Capture the cell that displays the provided text and extract its (X, Y) central coordinate. 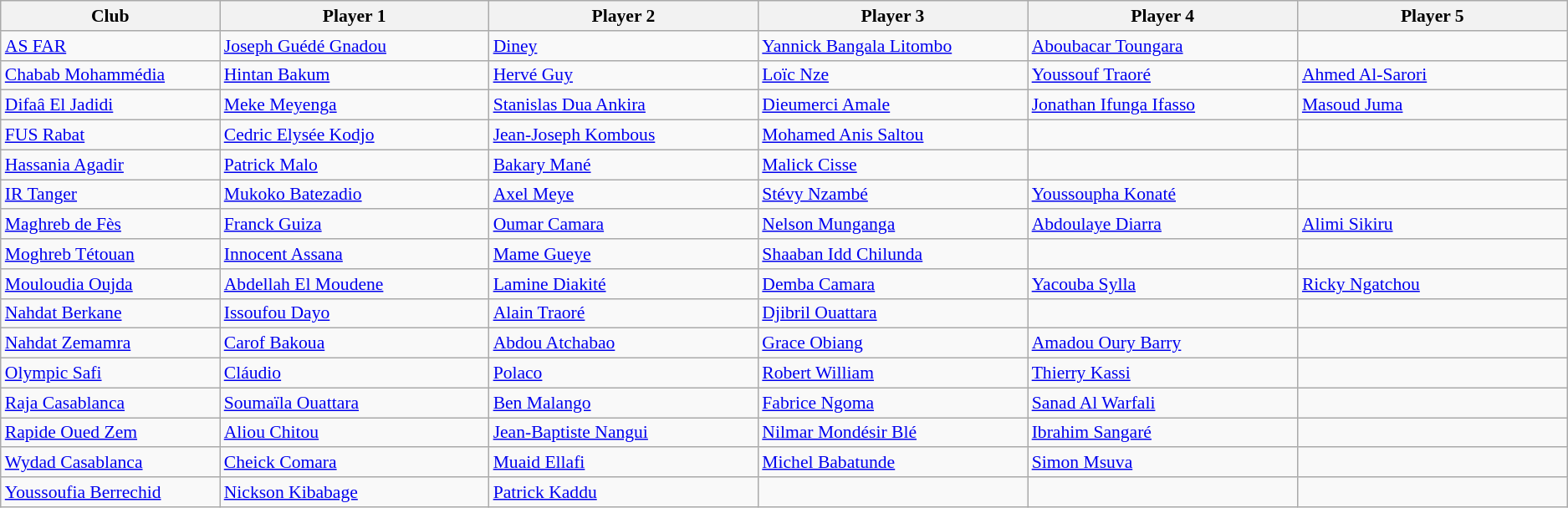
Soumaïla Ouattara (355, 403)
Stanislas Dua Ankira (624, 105)
AS FAR (110, 46)
Yacouba Sylla (1162, 284)
Muaid Ellafi (624, 463)
Maghreb de Fès (110, 225)
Joseph Guédé Gnadou (355, 46)
Rapide Oued Zem (110, 433)
Shaaban Idd Chilunda (892, 254)
Masoud Juma (1433, 105)
Issoufou Dayo (355, 313)
Ibrahim Sangaré (1162, 433)
Ricky Ngatchou (1433, 284)
Player 2 (624, 16)
Youssouf Traoré (1162, 75)
Polaco (624, 373)
Malick Cisse (892, 165)
Player 5 (1433, 16)
Mame Gueye (624, 254)
Moghreb Tétouan (110, 254)
Wydad Casablanca (110, 463)
Nahdat Zemamra (110, 343)
Club (110, 16)
Fabrice Ngoma (892, 403)
Player 1 (355, 16)
Aliou Chitou (355, 433)
Demba Camara (892, 284)
Abdellah El Moudene (355, 284)
Djibril Ouattara (892, 313)
Abdou Atchabao (624, 343)
Youssoupha Konaté (1162, 195)
Difaâ El Jadidi (110, 105)
Hassania Agadir (110, 165)
Patrick Kaddu (624, 492)
Hervé Guy (624, 75)
Patrick Malo (355, 165)
Grace Obiang (892, 343)
Player 4 (1162, 16)
Olympic Safi (110, 373)
Nilmar Mondésir Blé (892, 433)
Nickson Kibabage (355, 492)
Raja Casablanca (110, 403)
Robert William (892, 373)
Player 3 (892, 16)
Chabab Mohammédia (110, 75)
Simon Msuva (1162, 463)
Jean-Baptiste Nangui (624, 433)
Alimi Sikiru (1433, 225)
Ben Malango (624, 403)
Cedric Elysée Kodjo (355, 135)
Axel Meye (624, 195)
Nelson Munganga (892, 225)
Ahmed Al-Sarori (1433, 75)
Lamine Diakité (624, 284)
Yannick Bangala Litombo (892, 46)
Alain Traoré (624, 313)
Michel Babatunde (892, 463)
Sanad Al Warfali (1162, 403)
Carof Bakoua (355, 343)
Abdoulaye Diarra (1162, 225)
Meke Meyenga (355, 105)
Loïc Nze (892, 75)
Mohamed Anis Saltou (892, 135)
Jean-Joseph Kombous (624, 135)
Nahdat Berkane (110, 313)
Innocent Assana (355, 254)
Dieumerci Amale (892, 105)
Aboubacar Toungara (1162, 46)
Hintan Bakum (355, 75)
Amadou Oury Barry (1162, 343)
Stévy Nzambé (892, 195)
Bakary Mané (624, 165)
FUS Rabat (110, 135)
Diney (624, 46)
Mukoko Batezadio (355, 195)
Cheick Comara (355, 463)
Thierry Kassi (1162, 373)
Franck Guiza (355, 225)
Oumar Camara (624, 225)
Jonathan Ifunga Ifasso (1162, 105)
IR Tanger (110, 195)
Mouloudia Oujda (110, 284)
Cláudio (355, 373)
Youssoufia Berrechid (110, 492)
